Search for the cell housing the specified text and yield its (x, y) center coordinate. 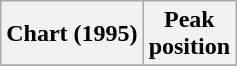
Chart (1995) (72, 34)
Peakposition (189, 34)
